Return [X, Y] of the center of cell containing provided text 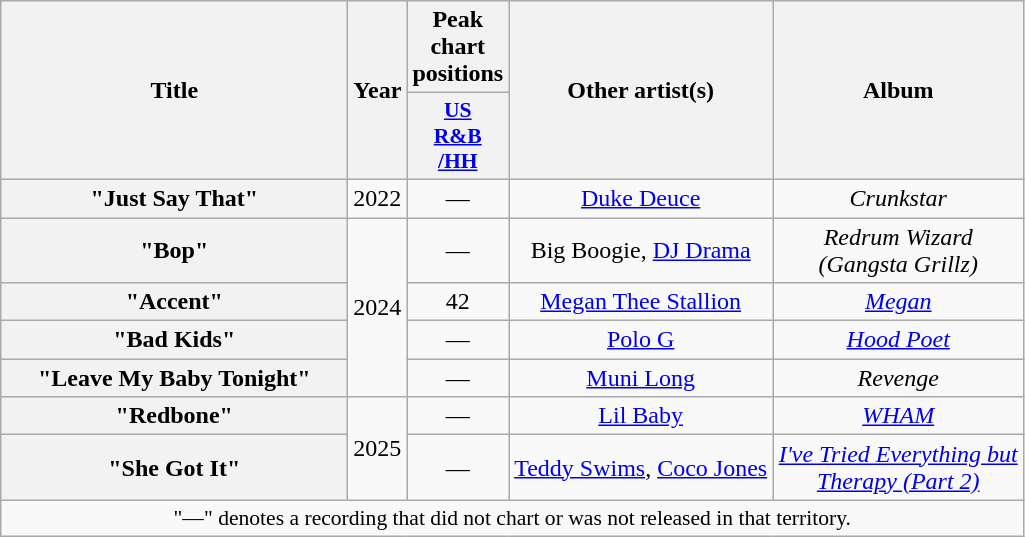
"Bad Kids" [174, 340]
Album [898, 90]
"Just Say That" [174, 198]
Big Boogie, DJ Drama [641, 250]
Lil Baby [641, 416]
"Bop" [174, 250]
"Redbone" [174, 416]
WHAM [898, 416]
Title [174, 90]
Teddy Swims, Coco Jones [641, 468]
2024 [378, 308]
"—" denotes a recording that did not chart or was not released in that territory. [512, 518]
Megan [898, 302]
Polo G [641, 340]
Peak chart positions [458, 47]
Year [378, 90]
2022 [378, 198]
2025 [378, 448]
"Accent" [174, 302]
I've Tried Everything but Therapy (Part 2) [898, 468]
Redrum Wizard (Gangsta Grillz) [898, 250]
"She Got It" [174, 468]
Crunkstar [898, 198]
"Leave My Baby Tonight" [174, 378]
Duke Deuce [641, 198]
USR&B/HH [458, 136]
Revenge [898, 378]
42 [458, 302]
Megan Thee Stallion [641, 302]
Muni Long [641, 378]
Other artist(s) [641, 90]
Hood Poet [898, 340]
